Search for the cell housing the specified text and yield its (X, Y) center coordinate. 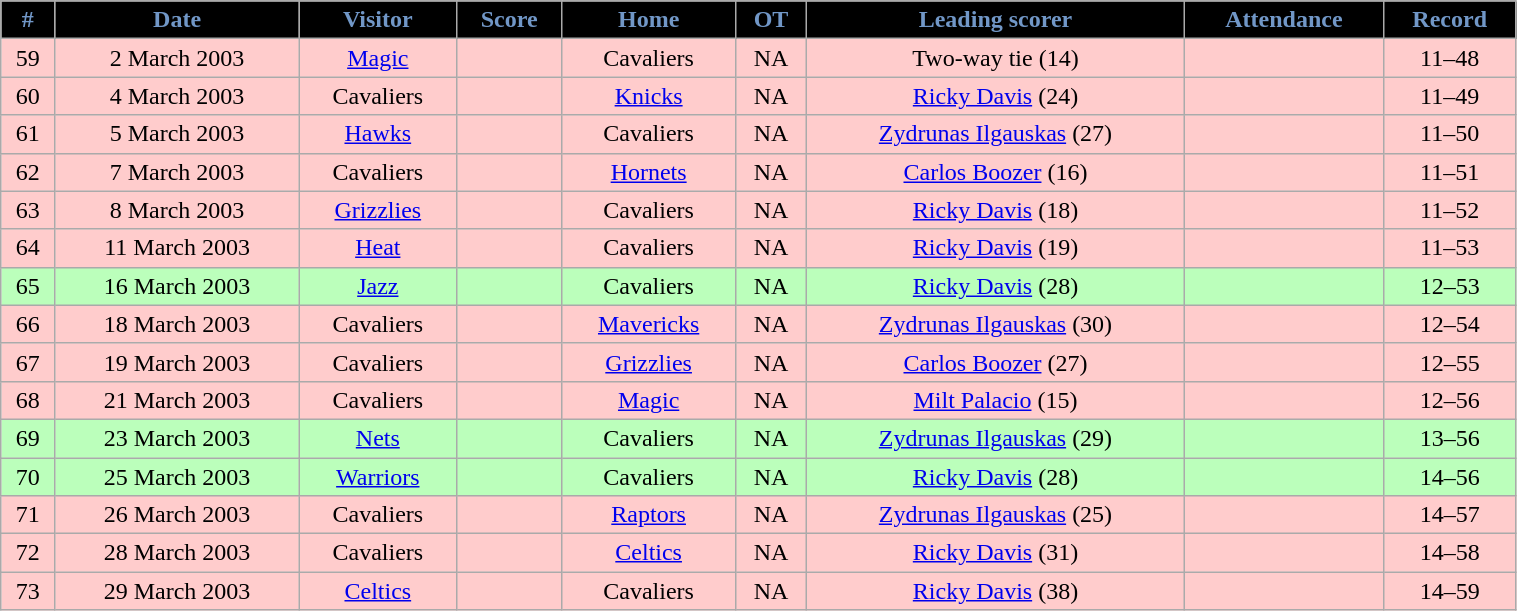
Ricky Davis (18) (995, 210)
61 (28, 134)
Carlos Boozer (16) (995, 172)
OT (772, 20)
68 (28, 400)
12–55 (1450, 362)
64 (28, 248)
11–51 (1450, 172)
12–54 (1450, 324)
Leading scorer (995, 20)
Ricky Davis (38) (995, 591)
Score (510, 20)
Zydrunas Ilgauskas (25) (995, 515)
11–53 (1450, 248)
25 March 2003 (177, 477)
59 (28, 58)
Warriors (378, 477)
Milt Palacio (15) (995, 400)
71 (28, 515)
Zydrunas Ilgauskas (30) (995, 324)
Hornets (649, 172)
12–53 (1450, 286)
18 March 2003 (177, 324)
Home (649, 20)
66 (28, 324)
Hawks (378, 134)
65 (28, 286)
8 March 2003 (177, 210)
Visitor (378, 20)
Ricky Davis (19) (995, 248)
11–50 (1450, 134)
14–57 (1450, 515)
70 (28, 477)
21 March 2003 (177, 400)
Mavericks (649, 324)
60 (28, 96)
16 March 2003 (177, 286)
Zydrunas Ilgauskas (27) (995, 134)
Heat (378, 248)
# (28, 20)
69 (28, 438)
7 March 2003 (177, 172)
14–56 (1450, 477)
73 (28, 591)
Raptors (649, 515)
Date (177, 20)
29 March 2003 (177, 591)
Nets (378, 438)
Ricky Davis (24) (995, 96)
Jazz (378, 286)
23 March 2003 (177, 438)
5 March 2003 (177, 134)
63 (28, 210)
11–52 (1450, 210)
Ricky Davis (31) (995, 553)
14–59 (1450, 591)
Attendance (1284, 20)
72 (28, 553)
12–56 (1450, 400)
11 March 2003 (177, 248)
Record (1450, 20)
2 March 2003 (177, 58)
67 (28, 362)
14–58 (1450, 553)
11–49 (1450, 96)
11–48 (1450, 58)
4 March 2003 (177, 96)
Two-way tie (14) (995, 58)
Knicks (649, 96)
26 March 2003 (177, 515)
Zydrunas Ilgauskas (29) (995, 438)
19 March 2003 (177, 362)
Carlos Boozer (27) (995, 362)
28 March 2003 (177, 553)
13–56 (1450, 438)
62 (28, 172)
